Pinpoint the cell where the given text exists, returning its [x, y] midpoint coordinate. 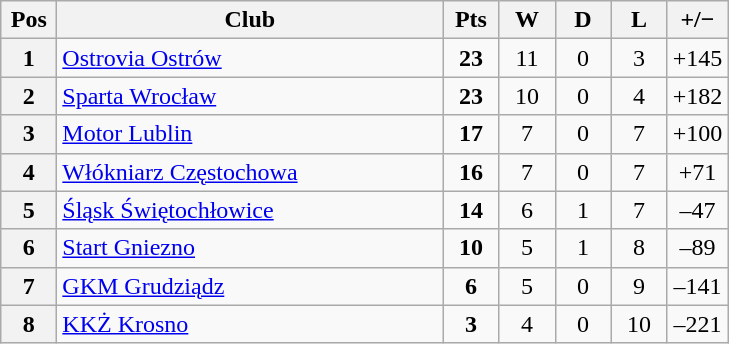
+145 [698, 58]
Pts [471, 20]
KKŻ Krosno [250, 324]
Pos [29, 20]
W [527, 20]
11 [527, 58]
Start Gniezno [250, 248]
Włókniarz Częstochowa [250, 172]
Sparta Wrocław [250, 96]
GKM Grudziądz [250, 286]
Ostrovia Ostrów [250, 58]
–89 [698, 248]
Śląsk Świętochłowice [250, 210]
16 [471, 172]
2 [29, 96]
+100 [698, 134]
14 [471, 210]
–47 [698, 210]
Motor Lublin [250, 134]
+/− [698, 20]
–141 [698, 286]
9 [639, 286]
+182 [698, 96]
L [639, 20]
Club [250, 20]
–221 [698, 324]
+71 [698, 172]
D [583, 20]
17 [471, 134]
